Identify which cell holds the provided text, then report its (x, y) central coordinate. 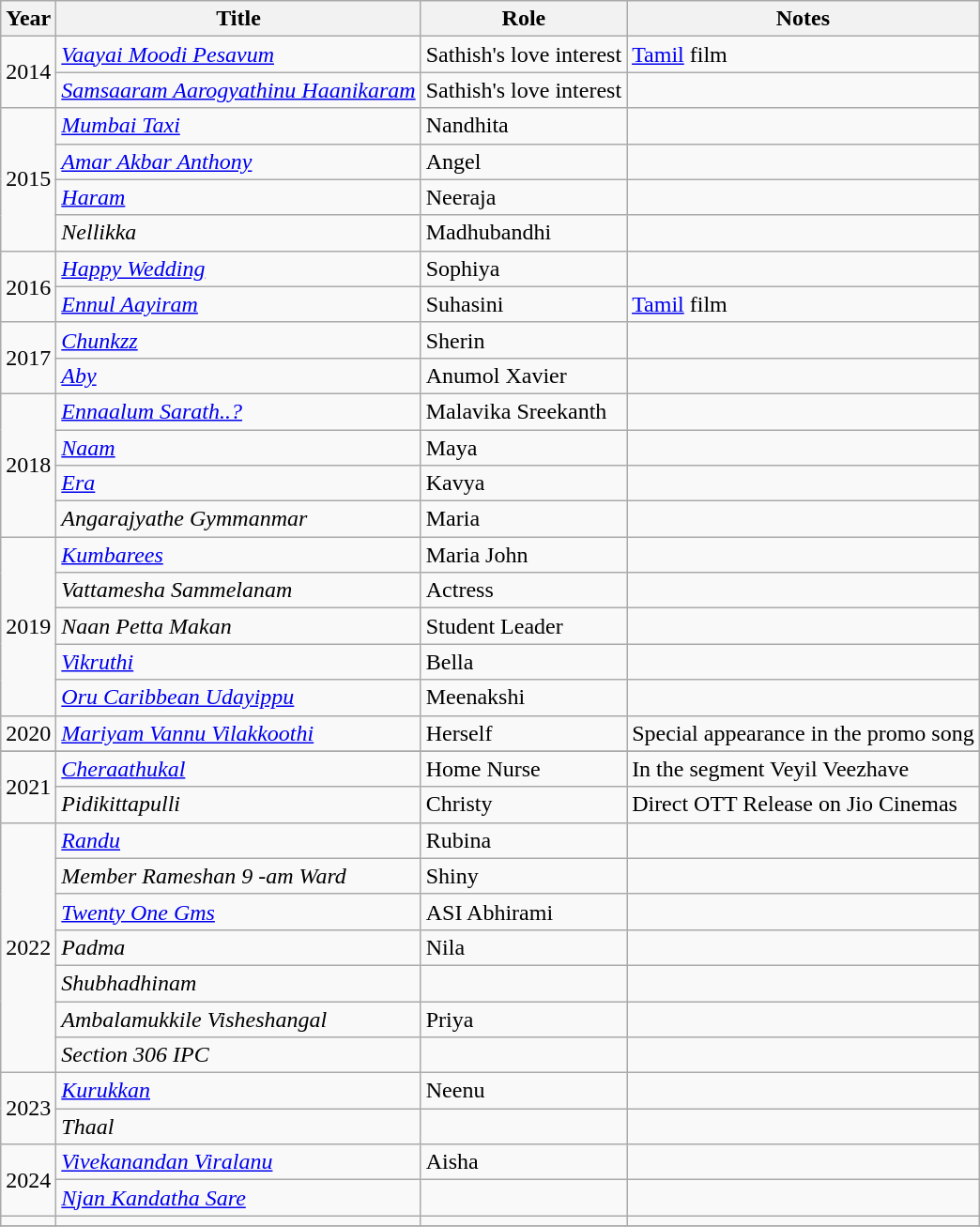
Chunkzz (238, 340)
Happy Wedding (238, 268)
Njan Kandatha Sare (238, 1198)
Kavya (524, 483)
Naam (238, 448)
Cheraathukal (238, 769)
Pidikittapulli (238, 805)
Nandhita (524, 126)
2015 (28, 179)
Oru Caribbean Udayippu (238, 698)
Suhasini (524, 304)
Maya (524, 448)
Kurukkan (238, 1091)
Sherin (524, 340)
Shubhadhinam (238, 983)
Padma (238, 947)
Nellikka (238, 233)
2023 (28, 1109)
Section 306 IPC (238, 1055)
Era (238, 483)
ASI Abhirami (524, 912)
Member Rameshan 9 -am Ward (238, 876)
Home Nurse (524, 769)
Title (238, 19)
Year (28, 19)
Christy (524, 805)
Direct OTT Release on Jio Cinemas (804, 805)
Randu (238, 840)
Samsaaram Aarogyathinu Haanikaram (238, 90)
2018 (28, 465)
Rubina (524, 840)
Amar Akbar Anthony (238, 161)
In the segment Veyil Veezhave (804, 769)
Ennul Aayiram (238, 304)
Haram (238, 197)
Thaal (238, 1127)
2020 (28, 733)
2021 (28, 787)
Shiny (524, 876)
Student Leader (524, 626)
2014 (28, 72)
Naan Petta Makan (238, 626)
Aisha (524, 1162)
Actress (524, 590)
Priya (524, 1019)
Angarajyathe Gymmanmar (238, 519)
2016 (28, 286)
Neeraja (524, 197)
Vivekanandan Viralanu (238, 1162)
Notes (804, 19)
Mumbai Taxi (238, 126)
Bella (524, 662)
Maria (524, 519)
Twenty One Gms (238, 912)
Mariyam Vannu Vilakkoothi (238, 733)
Malavika Sreekanth (524, 411)
Meenakshi (524, 698)
Nila (524, 947)
Sophiya (524, 268)
Anumol Xavier (524, 376)
Aby (238, 376)
Vattamesha Sammelanam (238, 590)
Ambalamukkile Visheshangal (238, 1019)
2017 (28, 358)
2019 (28, 626)
Angel (524, 161)
Madhubandhi (524, 233)
Ennaalum Sarath..? (238, 411)
Vaayai Moodi Pesavum (238, 54)
Kumbarees (238, 555)
Role (524, 19)
2022 (28, 947)
Neenu (524, 1091)
Special appearance in the promo song (804, 733)
2024 (28, 1180)
Maria John (524, 555)
Herself (524, 733)
Vikruthi (238, 662)
